Scan for the cell matching the given text and deliver its (x, y) coordinate at center. 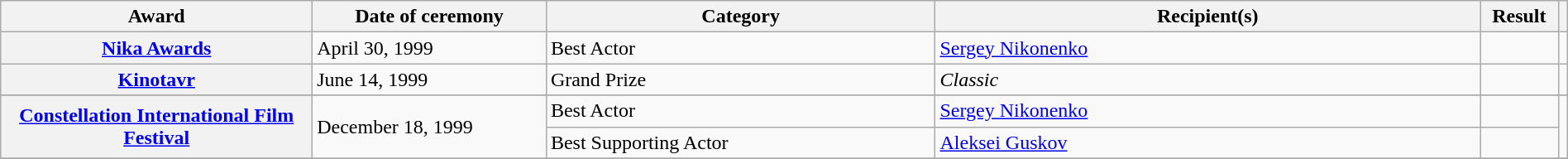
December 18, 1999 (430, 127)
Date of ceremony (430, 17)
Classic (1207, 79)
April 30, 1999 (430, 48)
Recipient(s) (1207, 17)
Aleksei Guskov (1207, 142)
Kinotavr (157, 79)
Result (1520, 17)
Award (157, 17)
Best Supporting Actor (741, 142)
June 14, 1999 (430, 79)
Grand Prize (741, 79)
Constellation International Film Festival (157, 127)
Category (741, 17)
Nika Awards (157, 48)
